Capture the cell that displays the provided text and extract its (x, y) central coordinate. 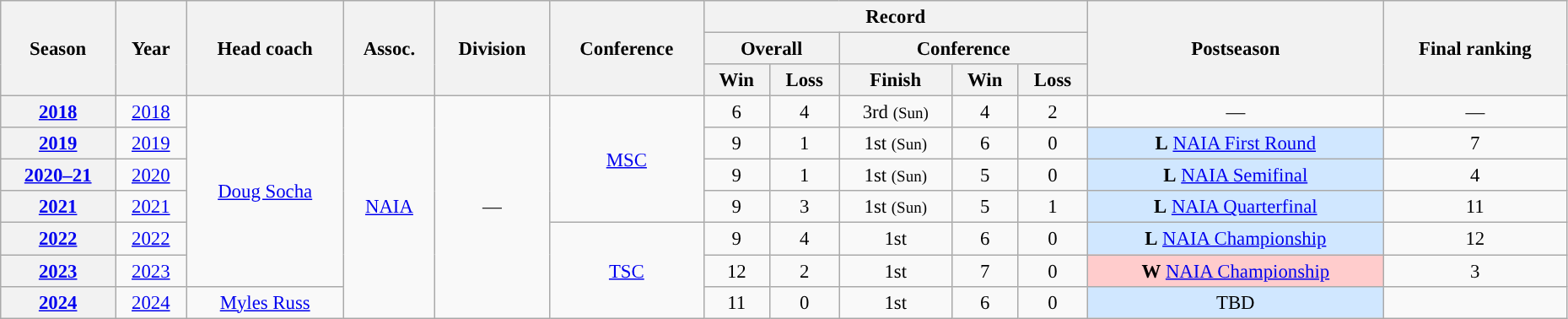
L NAIA First Round (1235, 143)
W NAIA Championship (1235, 271)
NAIA (389, 208)
Season (58, 49)
MSC (626, 159)
L NAIA Championship (1235, 239)
2020 (151, 176)
Doug Socha (265, 192)
Postseason (1235, 49)
TBD (1235, 302)
3rd (Sun) (896, 112)
Year (151, 49)
Record (896, 17)
Finish (896, 80)
Myles Russ (265, 302)
Assoc. (389, 49)
TSC (626, 270)
Final ranking (1474, 49)
L NAIA Semifinal (1235, 176)
2020–21 (58, 176)
Division (493, 49)
L NAIA Quarterfinal (1235, 207)
Overall (771, 49)
Head coach (265, 49)
